Locate the cell with the specified text and output its (X, Y) center coordinate. 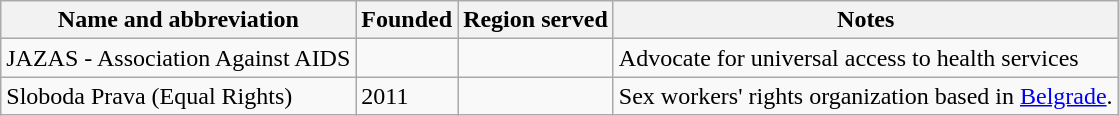
Advocate for universal access to health services (866, 58)
Founded (407, 20)
2011 (407, 96)
Sloboda Prava (Equal Rights) (178, 96)
Notes (866, 20)
Sex workers' rights organization based in Belgrade. (866, 96)
JAZAS - Association Against AIDS (178, 58)
Region served (536, 20)
Name and abbreviation (178, 20)
